Determine the [X, Y] coordinate at the center of the cell enclosing the given text.  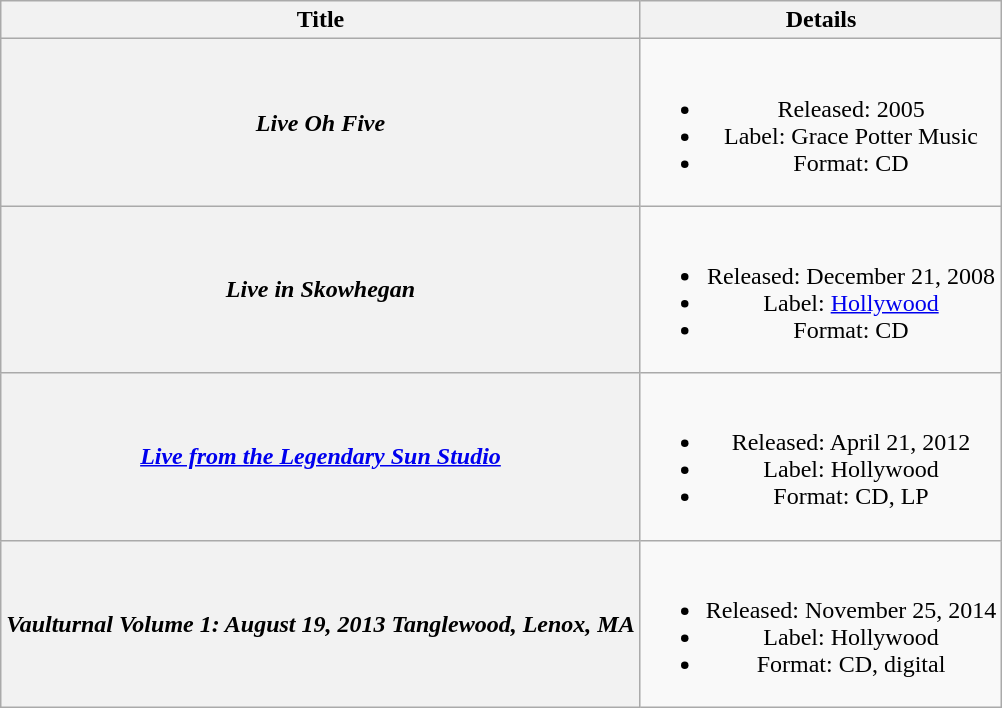
Released: 2005Label: Grace Potter MusicFormat: CD [821, 122]
Released: April 21, 2012Label: HollywoodFormat: CD, LP [821, 456]
Live in Skowhegan [320, 290]
Released: November 25, 2014Label: HollywoodFormat: CD, digital [821, 624]
Details [821, 20]
Title [320, 20]
Live from the Legendary Sun Studio [320, 456]
Live Oh Five [320, 122]
Vaulturnal Volume 1: August 19, 2013 Tanglewood, Lenox, MA [320, 624]
Released: December 21, 2008Label: HollywoodFormat: CD [821, 290]
